Find where the given text appears and provide that cell's center as (x, y) coordinate. 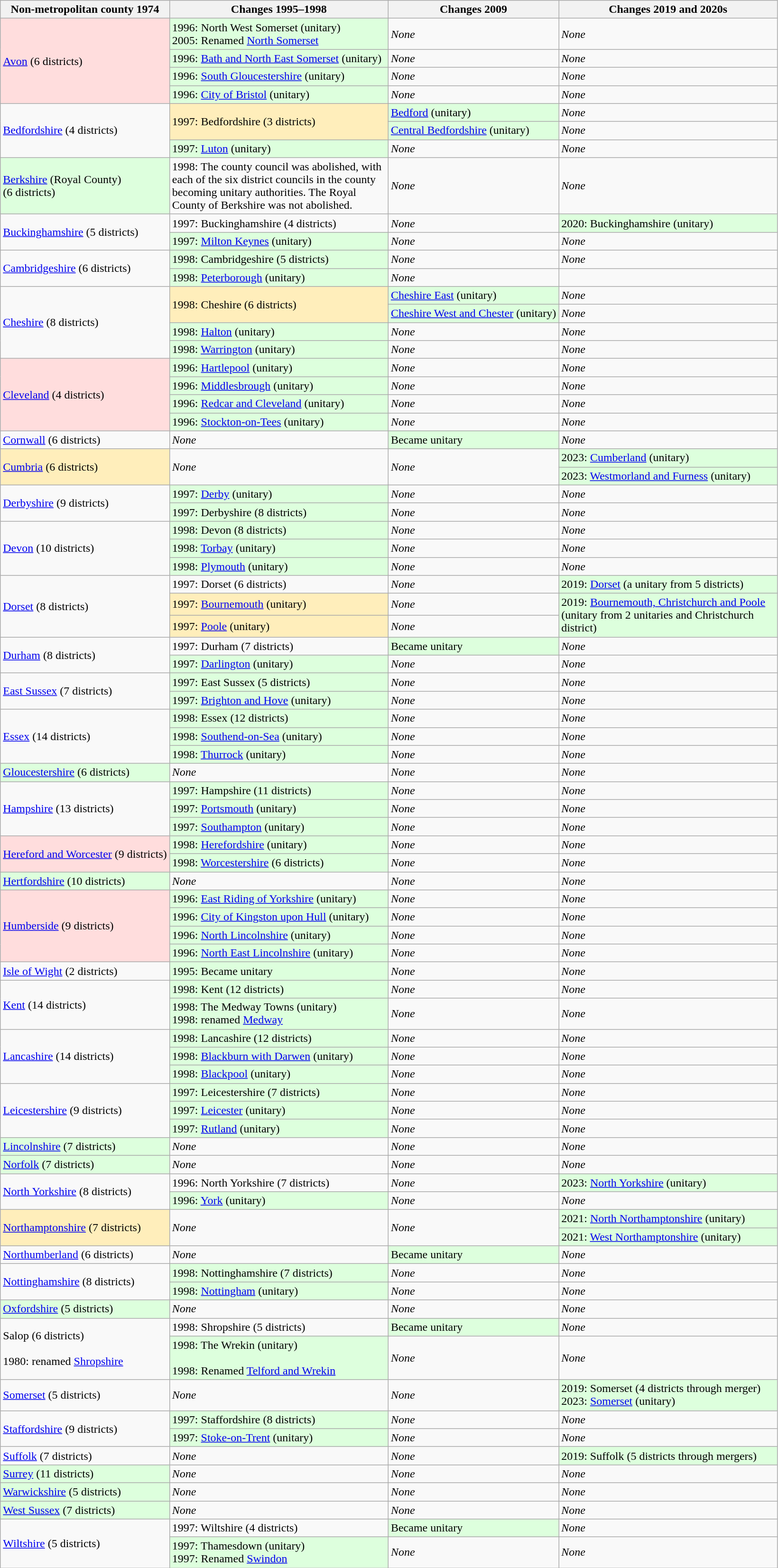
Durham (8 districts) (85, 655)
Berkshire (Royal County) (6 districts) (85, 186)
Hereford and Worcester (9 districts) (85, 854)
1998: Thurrock (unitary) (279, 754)
Cheshire West and Chester (unitary) (473, 314)
1998: Halton (unitary) (279, 332)
1996: York (unitary) (279, 1201)
Staffordshire (9 districts) (85, 1429)
Changes 2019 and 2020s (668, 9)
2019: Dorset (a unitary from 5 districts) (668, 585)
2023: Westmorland and Furness (unitary) (668, 476)
Gloucestershire (6 districts) (85, 772)
Lincolnshire (7 districts) (85, 1146)
Changes 1995–1998 (279, 9)
Surrey (11 districts) (85, 1474)
2020: Buckinghamshire (unitary) (668, 223)
1996: North East Lincolnshire (unitary) (279, 953)
1997: Rutland (unitary) (279, 1128)
Cheshire East (unitary) (473, 296)
1996: North West Somerset (unitary)2005: Renamed North Somerset (279, 34)
1998: Cheshire (6 districts) (279, 305)
1998: Nottingham (unitary) (279, 1291)
2023: North Yorkshire (unitary) (668, 1183)
Central Bedfordshire (unitary) (473, 130)
1998: Plymouth (unitary) (279, 566)
2021: North Northamptonshire (unitary) (668, 1219)
1997: Bournemouth (unitary) (279, 604)
1996: City of Kingston upon Hull (unitary) (279, 917)
1998: Torbay (unitary) (279, 548)
Devon (10 districts) (85, 548)
1997: Wiltshire (4 districts) (279, 1528)
1998: Blackburn with Darwen (unitary) (279, 1056)
2019: Somerset (4 districts through merger)2023: Somerset (unitary) (668, 1395)
Hampshire (13 districts) (85, 808)
1996: Stockton-on-Tees (unitary) (279, 422)
1996: City of Bristol (unitary) (279, 94)
1998: Kent (12 districts) (279, 989)
1997: Poole (unitary) (279, 626)
2021: West Northamptonshire (unitary) (668, 1237)
1998: The Wrekin (unitary)1998: Renamed Telford and Wrekin (279, 1358)
Cambridgeshire (6 districts) (85, 268)
1998: Lancashire (12 districts) (279, 1038)
1998: Warrington (unitary) (279, 350)
1995: Became unitary (279, 971)
1997: Staffordshire (8 districts) (279, 1420)
1997: Leicestershire (7 districts) (279, 1092)
1996: North Yorkshire (7 districts) (279, 1183)
Non-metropolitan county 1974 (85, 9)
1997: Bedfordshire (3 districts) (279, 121)
1996: Hartlepool (unitary) (279, 368)
1998: Shropshire (5 districts) (279, 1327)
Leicestershire (9 districts) (85, 1110)
Norfolk (7 districts) (85, 1164)
East Sussex (7 districts) (85, 691)
1997: Stoke-on-Trent (unitary) (279, 1438)
1997: Leicester (unitary) (279, 1110)
2023: Cumberland (unitary) (668, 458)
Avon (6 districts) (85, 61)
Cornwall (6 districts) (85, 440)
1997: Derby (unitary) (279, 494)
1998: Peterborough (unitary) (279, 278)
1997: Luton (unitary) (279, 148)
1996: Bath and North East Somerset (unitary) (279, 58)
1998: Essex (12 districts) (279, 718)
1996: North Lincolnshire (unitary) (279, 935)
Suffolk (7 districts) (85, 1456)
1997: Southampton (unitary) (279, 826)
West Sussex (7 districts) (85, 1510)
Somerset (5 districts) (85, 1395)
1998: Devon (8 districts) (279, 530)
Essex (14 districts) (85, 736)
1997: Durham (7 districts) (279, 646)
Derbyshire (9 districts) (85, 503)
1996: South Gloucestershire (unitary) (279, 76)
1996: Middlesbrough (unitary) (279, 386)
Wiltshire (5 districts) (85, 1544)
Salop (6 districts)1980: renamed Shropshire (85, 1349)
1997: Milton Keynes (unitary) (279, 241)
Northumberland (6 districts) (85, 1255)
1996: Redcar and Cleveland (unitary) (279, 404)
Cumbria (6 districts) (85, 467)
1997: Portsmouth (unitary) (279, 808)
Changes 2009 (473, 9)
1998: The Medway Towns (unitary)1998: renamed Medway (279, 1013)
Hertfordshire (10 districts) (85, 881)
1997: Brighton and Hove (unitary) (279, 700)
1998: Herefordshire (unitary) (279, 844)
Northamptonshire (7 districts) (85, 1228)
Humberside (9 districts) (85, 926)
Kent (14 districts) (85, 1005)
1996: East Riding of Yorkshire (unitary) (279, 899)
1997: Thamesdown (unitary)1997: Renamed Swindon (279, 1552)
1998: Blackpool (unitary) (279, 1074)
1997: Dorset (6 districts) (279, 585)
1997: East Sussex (5 districts) (279, 682)
1998: Worcestershire (6 districts) (279, 863)
Bedford (unitary) (473, 112)
Dorset (8 districts) (85, 606)
1997: Buckinghamshire (4 districts) (279, 223)
North Yorkshire (8 districts) (85, 1192)
Oxfordshire (5 districts) (85, 1309)
1998: Southend-on-Sea (unitary) (279, 736)
Cleveland (4 districts) (85, 395)
1998: Nottinghamshire (7 districts) (279, 1273)
Buckinghamshire (5 districts) (85, 232)
1997: Darlington (unitary) (279, 664)
2019: Suffolk (5 districts through mergers) (668, 1456)
Isle of Wight (2 districts) (85, 971)
Nottinghamshire (8 districts) (85, 1282)
1998: Cambridgeshire (5 districts) (279, 259)
Bedfordshire (4 districts) (85, 130)
Lancashire (14 districts) (85, 1056)
Warwickshire (5 districts) (85, 1492)
1997: Hampshire (11 districts) (279, 790)
2019: Bournemouth, Christchurch and Poole (unitary from 2 unitaries and Christchurch district) (668, 615)
Cheshire (8 districts) (85, 323)
1997: Derbyshire (8 districts) (279, 512)
